Locate the cell with the specified text and output its (X, Y) center coordinate. 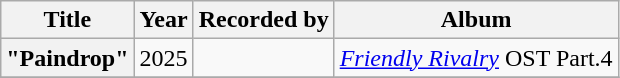
2025 (164, 58)
Album (476, 20)
Recorded by (264, 20)
Year (164, 20)
Friendly Rivalry OST Part.4 (476, 58)
"Paindrop" (68, 58)
Title (68, 20)
